Locate the cell with the specified text and output its [X, Y] center coordinate. 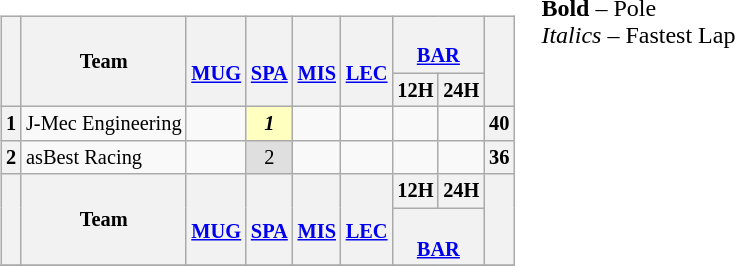
asBest Racing [104, 158]
40 [499, 124]
36 [499, 158]
J-Mec Engineering [104, 124]
